Find where the given text appears and provide that cell's center as [x, y] coordinate. 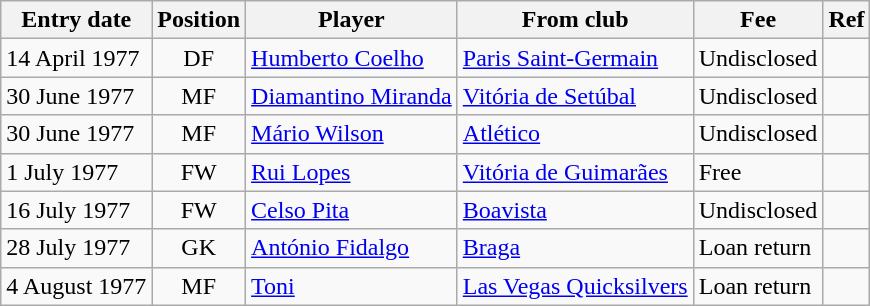
Mário Wilson [352, 134]
Free [758, 172]
Player [352, 20]
GK [199, 248]
From club [575, 20]
Toni [352, 286]
Humberto Coelho [352, 58]
António Fidalgo [352, 248]
Rui Lopes [352, 172]
14 April 1977 [76, 58]
Vitória de Guimarães [575, 172]
28 July 1977 [76, 248]
Paris Saint-Germain [575, 58]
4 August 1977 [76, 286]
Atlético [575, 134]
Entry date [76, 20]
Braga [575, 248]
Boavista [575, 210]
Celso Pita [352, 210]
Ref [846, 20]
Position [199, 20]
DF [199, 58]
16 July 1977 [76, 210]
1 July 1977 [76, 172]
Diamantino Miranda [352, 96]
Las Vegas Quicksilvers [575, 286]
Vitória de Setúbal [575, 96]
Fee [758, 20]
